Determine the (X, Y) coordinate at the center of the cell enclosing the given text.  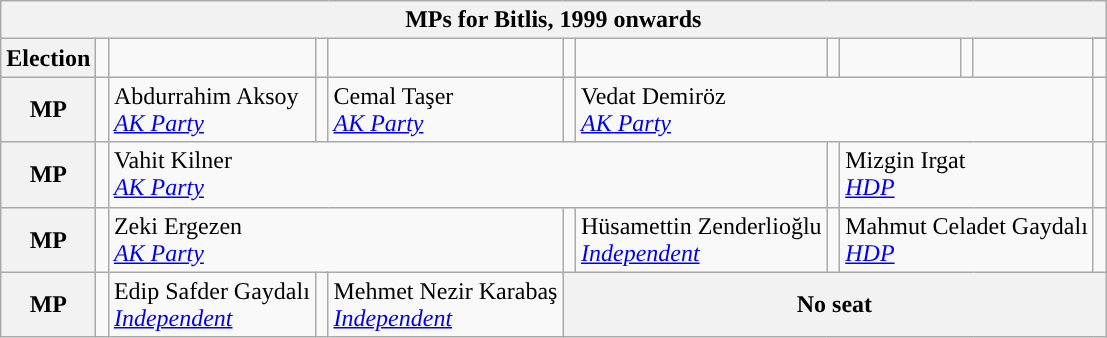
Mehmet Nezir KarabaşIndependent (446, 304)
Vedat DemirözAK Party (834, 110)
Abdurrahim AksoyAK Party (212, 110)
Election (48, 58)
Mizgin Irgat HDP (967, 174)
No seat (834, 304)
Vahit KilnerAK Party (468, 174)
Mahmut Celadet GaydalıHDP (967, 240)
Cemal TaşerAK Party (446, 110)
Hüsamettin ZenderlioğluIndependent (701, 240)
Zeki ErgezenAK Party (336, 240)
Edip Safder GaydalıIndependent (212, 304)
MPs for Bitlis, 1999 onwards (554, 20)
